For the text-containing cell, return its midpoint in [X, Y] coordinate format. 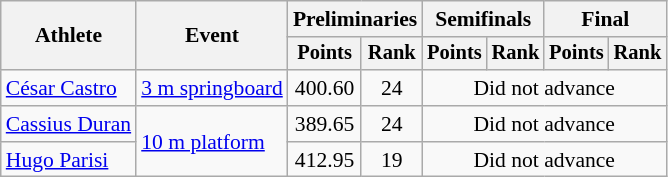
400.60 [325, 88]
César Castro [68, 88]
Final [605, 19]
Semifinals [483, 19]
Event [212, 36]
10 m platform [212, 142]
Cassius Duran [68, 124]
Preliminaries [355, 19]
3 m springboard [212, 88]
389.65 [325, 124]
Athlete [68, 36]
